Detect which cell encompasses the target text, then output its (X, Y) center coordinate. 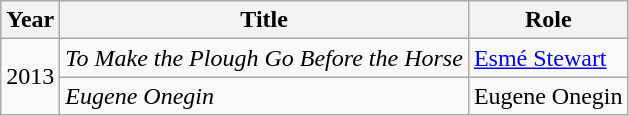
2013 (30, 77)
Esmé Stewart (548, 58)
Year (30, 20)
To Make the Plough Go Before the Horse (264, 58)
Title (264, 20)
Role (548, 20)
